Locate the cell with the specified text and output its [X, Y] center coordinate. 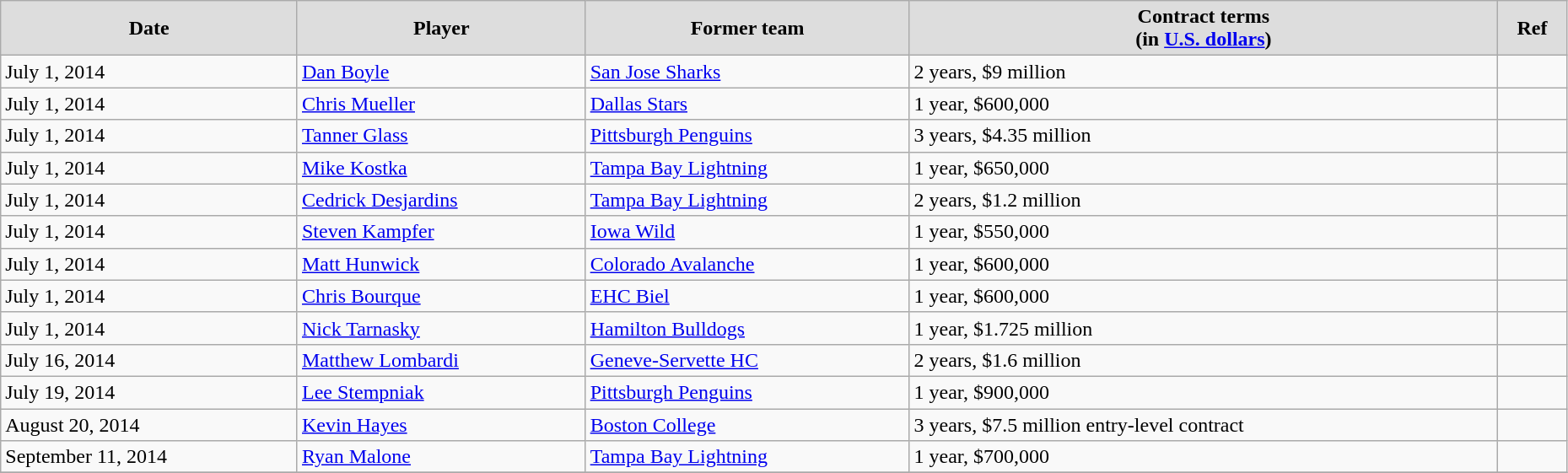
Ryan Malone [441, 457]
July 19, 2014 [149, 392]
1 year, $700,000 [1204, 457]
San Jose Sharks [747, 72]
Contract terms(in U.S. dollars) [1204, 29]
Cedrick Desjardins [441, 200]
2 years, $1.6 million [1204, 360]
1 year, $550,000 [1204, 232]
1 year, $650,000 [1204, 168]
Geneve-Servette HC [747, 360]
Dallas Stars [747, 104]
Colorado Avalanche [747, 264]
Former team [747, 29]
3 years, $7.5 million entry-level contract [1204, 424]
Kevin Hayes [441, 424]
August 20, 2014 [149, 424]
September 11, 2014 [149, 457]
Chris Mueller [441, 104]
Date [149, 29]
Mike Kostka [441, 168]
Tanner Glass [441, 136]
3 years, $4.35 million [1204, 136]
Dan Boyle [441, 72]
Nick Tarnasky [441, 328]
2 years, $9 million [1204, 72]
Iowa Wild [747, 232]
Chris Bourque [441, 296]
EHC Biel [747, 296]
1 year, $900,000 [1204, 392]
Steven Kampfer [441, 232]
Boston College [747, 424]
Player [441, 29]
Matthew Lombardi [441, 360]
Hamilton Bulldogs [747, 328]
Matt Hunwick [441, 264]
2 years, $1.2 million [1204, 200]
Ref [1533, 29]
Lee Stempniak [441, 392]
1 year, $1.725 million [1204, 328]
July 16, 2014 [149, 360]
